Output the (x, y) coordinate of the center of the cell containing the given text.  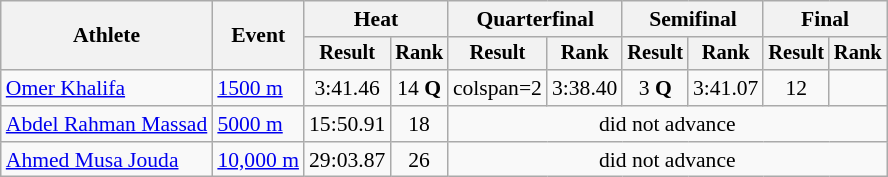
Heat (376, 19)
14 Q (419, 88)
colspan=2 (498, 88)
5000 m (258, 124)
15:50.91 (347, 124)
Athlete (107, 36)
Semifinal (692, 19)
12 (796, 88)
Abdel Rahman Massad (107, 124)
did not advance (668, 124)
3 Q (655, 88)
3:38.40 (584, 88)
18 (419, 124)
Event (258, 36)
Quarterfinal (536, 19)
3:41.46 (347, 88)
Final (824, 19)
3:41.07 (726, 88)
1500 m (258, 88)
Omer Khalifa (107, 88)
